Return (x, y) of the center of cell containing provided text 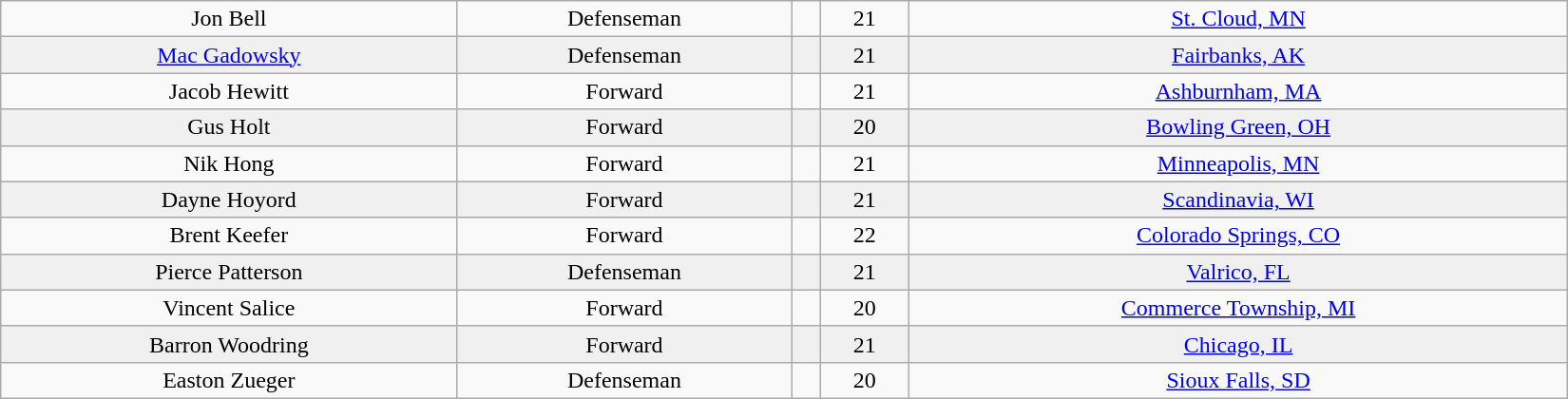
Jon Bell (229, 19)
Mac Gadowsky (229, 55)
Easton Zueger (229, 380)
Chicago, IL (1238, 344)
Commerce Township, MI (1238, 308)
Bowling Green, OH (1238, 127)
Fairbanks, AK (1238, 55)
Gus Holt (229, 127)
Colorado Springs, CO (1238, 236)
Barron Woodring (229, 344)
22 (865, 236)
Vincent Salice (229, 308)
Dayne Hoyord (229, 199)
Pierce Patterson (229, 272)
St. Cloud, MN (1238, 19)
Ashburnham, MA (1238, 91)
Jacob Hewitt (229, 91)
Scandinavia, WI (1238, 199)
Brent Keefer (229, 236)
Sioux Falls, SD (1238, 380)
Nik Hong (229, 163)
Minneapolis, MN (1238, 163)
Valrico, FL (1238, 272)
